Locate the cell with the specified text and output its [X, Y] center coordinate. 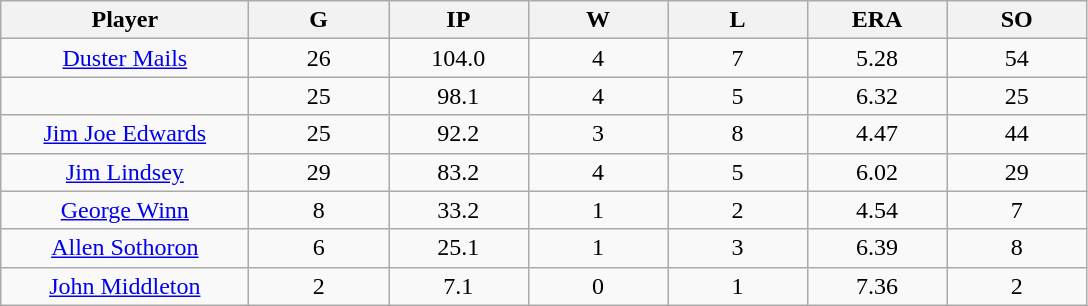
Jim Joe Edwards [125, 134]
George Winn [125, 210]
98.1 [458, 96]
ERA [877, 20]
6.32 [877, 96]
Jim Lindsey [125, 172]
92.2 [458, 134]
IP [458, 20]
25.1 [458, 248]
33.2 [458, 210]
6 [319, 248]
SO [1017, 20]
L [738, 20]
6.02 [877, 172]
7.36 [877, 286]
Player [125, 20]
G [319, 20]
54 [1017, 58]
W [598, 20]
7.1 [458, 286]
Allen Sothoron [125, 248]
104.0 [458, 58]
4.54 [877, 210]
44 [1017, 134]
4.47 [877, 134]
0 [598, 286]
26 [319, 58]
Duster Mails [125, 58]
John Middleton [125, 286]
83.2 [458, 172]
5.28 [877, 58]
6.39 [877, 248]
